Provide the (X, Y) coordinate of the cell's center where the given text is located.  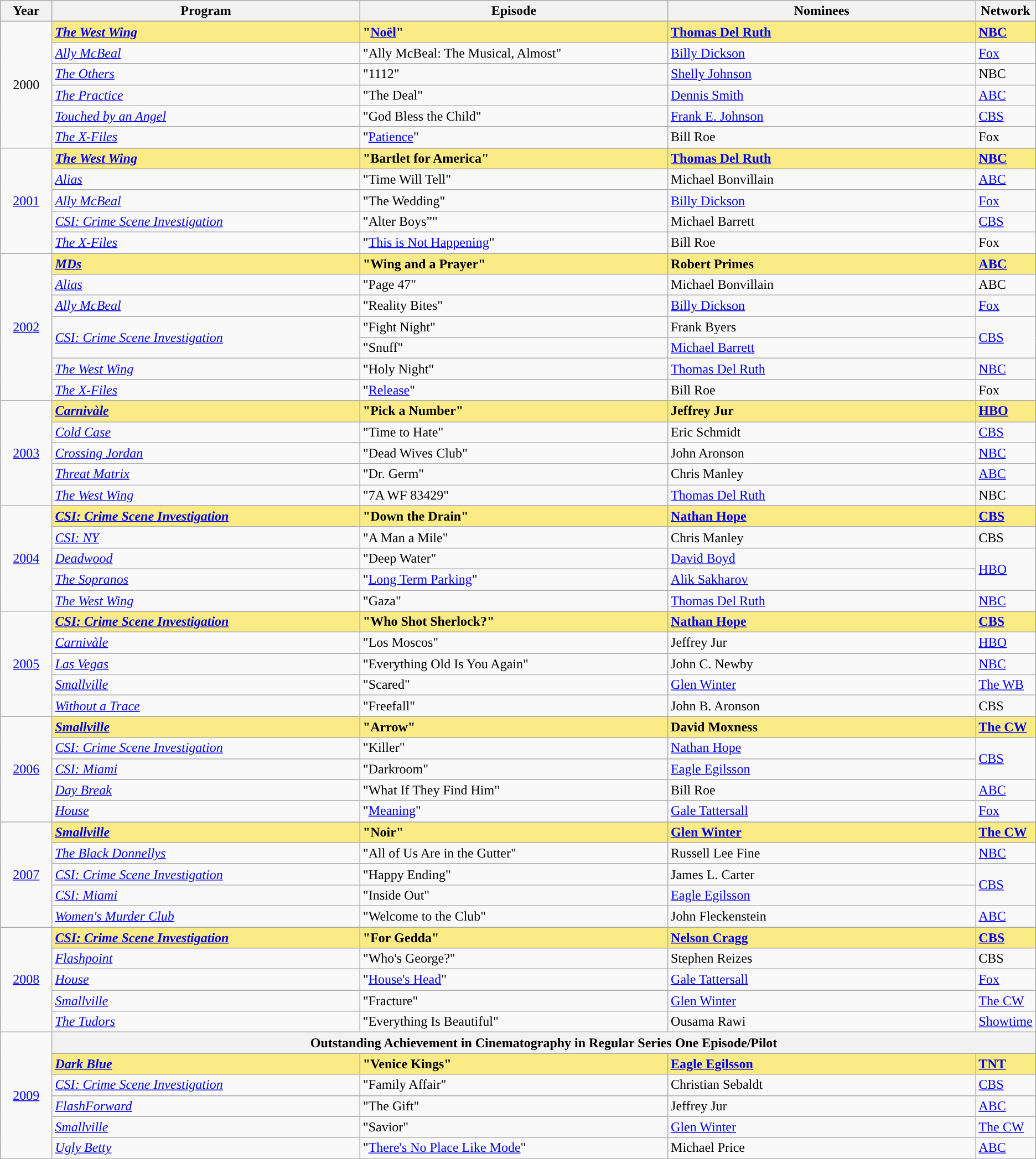
Episode (514, 11)
CSI: NY (206, 537)
2003 (27, 453)
"Time Will Tell" (514, 179)
Stephen Reizes (822, 959)
John B. Aronson (822, 706)
"Gaza" (514, 600)
Frank Byers (822, 327)
"Who's George?" (514, 959)
Network (1006, 11)
"Darkroom" (514, 769)
David Boyd (822, 558)
"Venice Kings" (514, 1064)
"Bartlet for America" (514, 158)
"The Deal" (514, 95)
"Holy Night" (514, 369)
"Deep Water" (514, 558)
"Release" (514, 390)
2008 (27, 980)
Ugly Betty (206, 1148)
Year (27, 11)
"Reality Bites" (514, 306)
2002 (27, 327)
2007 (27, 874)
2001 (27, 200)
TNT (1006, 1064)
"Alter Boys”" (514, 221)
2004 (27, 558)
"Dr. Germ" (514, 474)
"There's No Place Like Mode" (514, 1148)
John C. Newby (822, 664)
Threat Matrix (206, 474)
Christian Sebaldt (822, 1085)
Deadwood (206, 558)
"Dead Wives Club" (514, 453)
Program (206, 11)
"1112" (514, 74)
John Fleckenstein (822, 916)
John Aronson (822, 453)
"Freefall" (514, 706)
James L. Carter (822, 874)
Michael Price (822, 1148)
2000 (27, 85)
"Fight Night" (514, 327)
"Los Moscos" (514, 643)
"Noir" (514, 832)
"Time to Hate" (514, 432)
"The Gift" (514, 1106)
FlashForward (206, 1106)
"Family Affair" (514, 1085)
Flashpoint (206, 959)
Women's Murder Club (206, 916)
"Pick a Number" (514, 411)
The Practice (206, 95)
Cold Case (206, 432)
"Everything Old Is You Again" (514, 664)
"Noël" (514, 32)
"Snuff" (514, 348)
Frank E. Johnson (822, 116)
2005 (27, 664)
"God Bless the Child" (514, 116)
"Fracture" (514, 1001)
"The Wedding" (514, 200)
"Savior" (514, 1127)
2006 (27, 769)
"Scared" (514, 685)
Alik Sakharov (822, 579)
Dennis Smith (822, 95)
"This is Not Happening" (514, 242)
Outstanding Achievement in Cinematography in Regular Series One Episode/Pilot (543, 1043)
"Wing and a Prayer" (514, 264)
David Moxness (822, 727)
"A Man a Mile" (514, 537)
Shelly Johnson (822, 74)
"Who Shot Sherlock?" (514, 622)
The Tudors (206, 1022)
"Welcome to the Club" (514, 916)
"Patience" (514, 137)
The Black Donnellys (206, 853)
Showtime (1006, 1022)
"Killer" (514, 748)
Robert Primes (822, 264)
"Down the Drain" (514, 516)
"Ally McBeal: The Musical, Almost" (514, 53)
The Sopranos (206, 579)
2009 (27, 1095)
Without a Trace (206, 706)
"7A WF 83429" (514, 495)
Eric Schmidt (822, 432)
"Inside Out" (514, 895)
Day Break (206, 790)
Touched by an Angel (206, 116)
"Happy Ending" (514, 874)
Crossing Jordan (206, 453)
Ousama Rawi (822, 1022)
MDs (206, 264)
The WB (1006, 685)
"Page 47" (514, 285)
"House's Head" (514, 980)
"For Gedda" (514, 938)
"Everything Is Beautiful" (514, 1022)
Dark Blue (206, 1064)
"Arrow" (514, 727)
"All of Us Are in the Gutter" (514, 853)
Las Vegas (206, 664)
Nominees (822, 11)
Russell Lee Fine (822, 853)
Nelson Cragg (822, 938)
"Long Term Parking" (514, 579)
"Meaning" (514, 811)
The Others (206, 74)
"What If They Find Him" (514, 790)
